Find where the given text appears and provide that cell's center as [X, Y] coordinate. 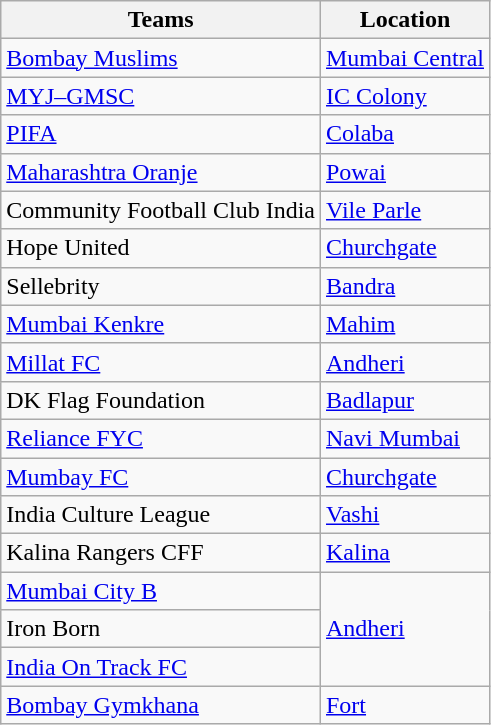
Powai [404, 172]
Mahim [404, 324]
Hope United [161, 248]
Sellebrity [161, 286]
Bombay Gymkhana [161, 705]
Kalina [404, 553]
Fort [404, 705]
Community Football Club India [161, 210]
PIFA [161, 134]
Location [404, 20]
Mumbai Kenkre [161, 324]
Iron Born [161, 629]
Kalina Rangers CFF [161, 553]
Vashi [404, 515]
Teams [161, 20]
Reliance FYC [161, 438]
Colaba [404, 134]
MYJ–GMSC [161, 96]
India On Track FC [161, 667]
Vile Parle [404, 210]
Mumbay FC [161, 477]
Navi Mumbai [404, 438]
Mumbai City B [161, 591]
Mumbai Central [404, 58]
Maharashtra Oranje [161, 172]
Bombay Muslims [161, 58]
Badlapur [404, 400]
India Culture League [161, 515]
DK Flag Foundation [161, 400]
IC Colony [404, 96]
Millat FC [161, 362]
Bandra [404, 286]
